Capture the cell that displays the provided text and extract its [X, Y] central coordinate. 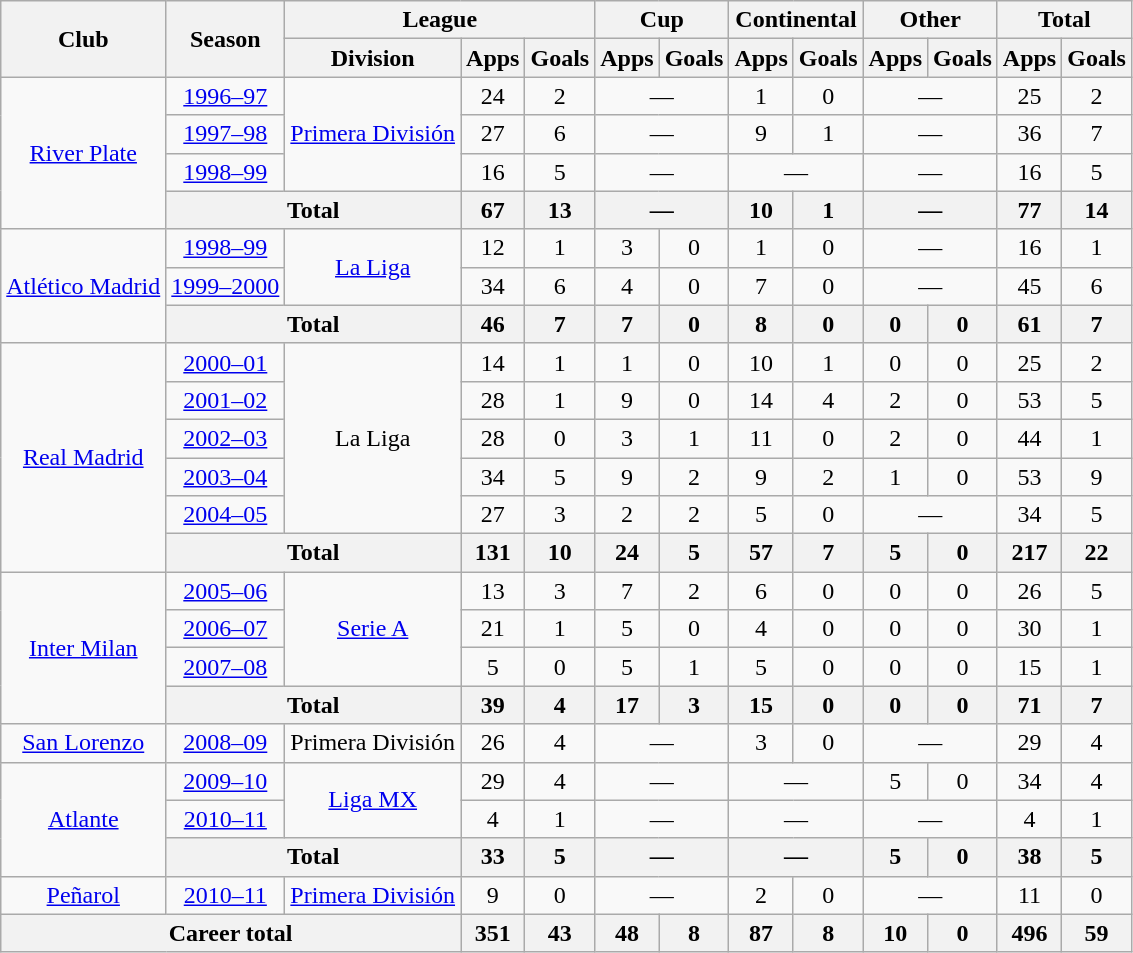
1999–2000 [226, 286]
59 [1097, 933]
2009–10 [226, 781]
Career total [231, 933]
36 [1029, 134]
33 [493, 857]
67 [493, 210]
217 [1029, 553]
12 [493, 248]
77 [1029, 210]
Inter Milan [84, 648]
Club [84, 39]
2002–03 [226, 438]
17 [627, 705]
43 [560, 933]
San Lorenzo [84, 743]
39 [493, 705]
Atlético Madrid [84, 286]
League [440, 20]
351 [493, 933]
Liga MX [373, 800]
48 [627, 933]
2004–05 [226, 515]
22 [1097, 553]
61 [1029, 324]
2003–04 [226, 477]
2005–06 [226, 591]
87 [761, 933]
46 [493, 324]
Season [226, 39]
Continental [796, 20]
2006–07 [226, 629]
131 [493, 553]
44 [1029, 438]
Division [373, 58]
45 [1029, 286]
21 [493, 629]
Peñarol [84, 895]
1996–97 [226, 96]
2001–02 [226, 400]
Serie A [373, 629]
496 [1029, 933]
Real Madrid [84, 457]
2007–08 [226, 667]
Cup [662, 20]
River Plate [84, 153]
Other [930, 20]
71 [1029, 705]
2000–01 [226, 362]
2008–09 [226, 743]
1997–98 [226, 134]
Atlante [84, 819]
30 [1029, 629]
57 [761, 553]
38 [1029, 857]
